Return [x, y] of the center of cell containing provided text 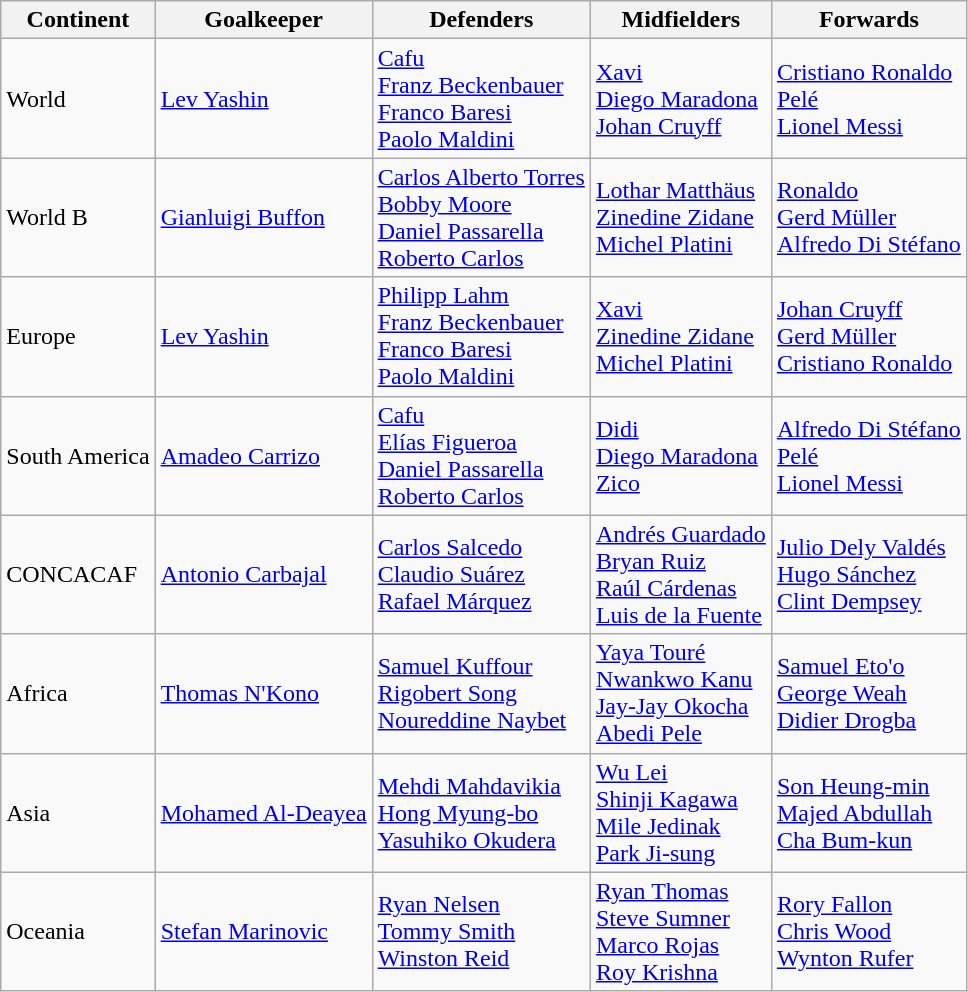
Wu Lei Shinji Kagawa Mile Jedinak Park Ji-sung [680, 812]
Europe [78, 336]
Amadeo Carrizo [264, 456]
Mehdi Mahdavikia Hong Myung-bo Yasuhiko Okudera [481, 812]
Philipp Lahm Franz Beckenbauer Franco Baresi Paolo Maldini [481, 336]
South America [78, 456]
Stefan Marinovic [264, 932]
Andrés Guardado Bryan Ruiz Raúl Cárdenas Luis de la Fuente [680, 574]
Mohamed Al-Deayea [264, 812]
Cafu Elías Figueroa Daniel Passarella Roberto Carlos [481, 456]
Antonio Carbajal [264, 574]
Samuel Eto'o George Weah Didier Drogba [868, 694]
Gianluigi Buffon [264, 218]
World [78, 98]
Cafu Franz Beckenbauer Franco Baresi Paolo Maldini [481, 98]
Goalkeeper [264, 20]
Carlos Salcedo Claudio Suárez Rafael Márquez [481, 574]
Ryan Thomas Steve Sumner Marco Rojas Roy Krishna [680, 932]
Son Heung-min Majed Abdullah Cha Bum-kun [868, 812]
Thomas N'Kono [264, 694]
Midfielders [680, 20]
Samuel Kuffour Rigobert Song Noureddine Naybet [481, 694]
Yaya Touré Nwankwo Kanu Jay-Jay Okocha Abedi Pele [680, 694]
Oceania [78, 932]
CONCACAF [78, 574]
Africa [78, 694]
Didi Diego Maradona Zico [680, 456]
Carlos Alberto Torres Bobby Moore Daniel Passarella Roberto Carlos [481, 218]
Cristiano Ronaldo Pelé Lionel Messi [868, 98]
Lothar Matthäus Zinedine Zidane Michel Platini [680, 218]
Alfredo Di Stéfano Pelé Lionel Messi [868, 456]
Xavi Diego Maradona Johan Cruyff [680, 98]
Ryan Nelsen Tommy Smith Winston Reid [481, 932]
Ronaldo Gerd Müller Alfredo Di Stéfano [868, 218]
Asia [78, 812]
Forwards [868, 20]
Continent [78, 20]
Rory Fallon Chris Wood Wynton Rufer [868, 932]
Julio Dely Valdés Hugo Sánchez Clint Dempsey [868, 574]
Johan Cruyff Gerd Müller Cristiano Ronaldo [868, 336]
Xavi Zinedine Zidane Michel Platini [680, 336]
Defenders [481, 20]
World B [78, 218]
